From the cell containing the given text, extract its center point as [X, Y] coordinate. 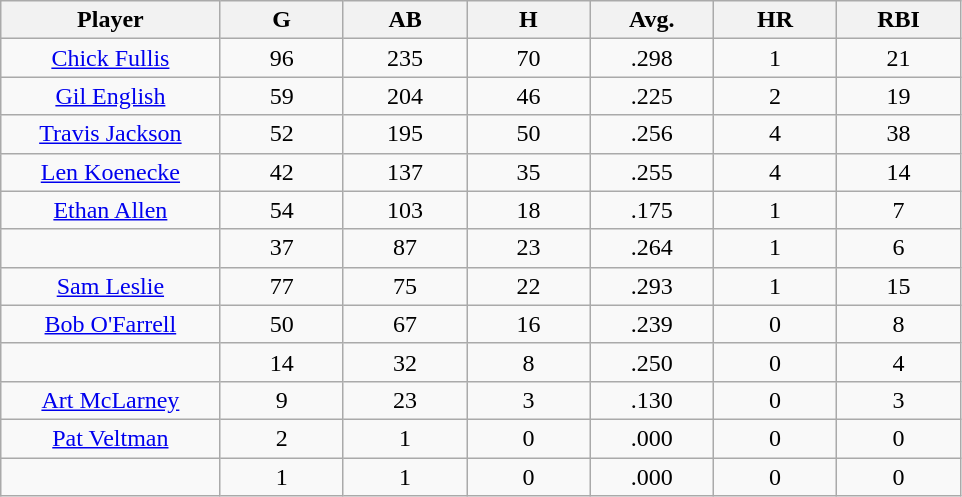
22 [528, 286]
35 [528, 172]
59 [282, 96]
103 [404, 210]
32 [404, 362]
HR [774, 20]
9 [282, 400]
52 [282, 134]
Pat Veltman [110, 438]
.264 [652, 248]
Sam Leslie [110, 286]
AB [404, 20]
Gil English [110, 96]
Player [110, 20]
.239 [652, 324]
.255 [652, 172]
G [282, 20]
70 [528, 58]
Ethan Allen [110, 210]
Art McLarney [110, 400]
H [528, 20]
87 [404, 248]
137 [404, 172]
67 [404, 324]
RBI [898, 20]
19 [898, 96]
7 [898, 210]
.175 [652, 210]
Travis Jackson [110, 134]
46 [528, 96]
21 [898, 58]
.293 [652, 286]
Bob O'Farrell [110, 324]
.298 [652, 58]
77 [282, 286]
38 [898, 134]
235 [404, 58]
75 [404, 286]
Len Koenecke [110, 172]
16 [528, 324]
.225 [652, 96]
Chick Fullis [110, 58]
.250 [652, 362]
195 [404, 134]
.130 [652, 400]
42 [282, 172]
15 [898, 286]
.256 [652, 134]
Avg. [652, 20]
54 [282, 210]
96 [282, 58]
6 [898, 248]
204 [404, 96]
37 [282, 248]
18 [528, 210]
